Identify which cell holds the provided text, then report its [X, Y] central coordinate. 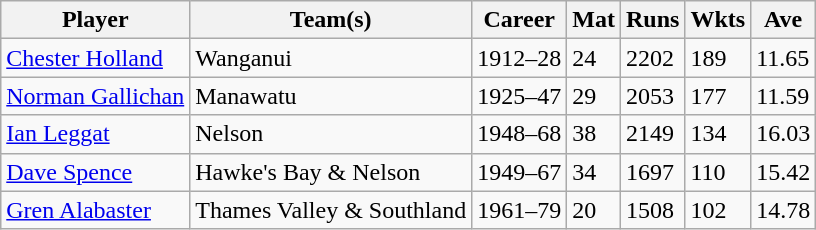
2053 [652, 96]
Wkts [718, 20]
1948–68 [520, 134]
1508 [652, 210]
Thames Valley & Southland [331, 210]
110 [718, 172]
Team(s) [331, 20]
189 [718, 58]
Ian Leggat [96, 134]
Career [520, 20]
1697 [652, 172]
Nelson [331, 134]
Chester Holland [96, 58]
Runs [652, 20]
1949–67 [520, 172]
11.65 [784, 58]
20 [594, 210]
1925–47 [520, 96]
Gren Alabaster [96, 210]
Wanganui [331, 58]
177 [718, 96]
24 [594, 58]
34 [594, 172]
2202 [652, 58]
Hawke's Bay & Nelson [331, 172]
Ave [784, 20]
Player [96, 20]
29 [594, 96]
16.03 [784, 134]
1912–28 [520, 58]
15.42 [784, 172]
38 [594, 134]
Mat [594, 20]
1961–79 [520, 210]
Dave Spence [96, 172]
14.78 [784, 210]
Norman Gallichan [96, 96]
102 [718, 210]
11.59 [784, 96]
134 [718, 134]
Manawatu [331, 96]
2149 [652, 134]
